Identify which cell holds the provided text, then report its [X, Y] central coordinate. 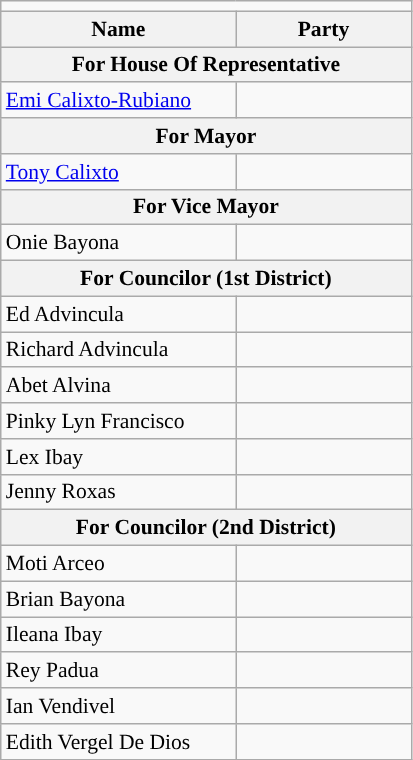
Pinky Lyn Francisco [118, 421]
Edith Vergel De Dios [118, 742]
Party [324, 29]
For House Of Representative [206, 65]
Moti Arceo [118, 564]
Abet Alvina [118, 386]
For Vice Mayor [206, 207]
Brian Bayona [118, 599]
For Councilor (2nd District) [206, 528]
Lex Ibay [118, 457]
Jenny Roxas [118, 492]
Emi Calixto-Rubiano [118, 101]
Richard Advincula [118, 350]
Rey Padua [118, 671]
For Mayor [206, 136]
Ileana Ibay [118, 635]
Tony Calixto [118, 172]
Ian Vendivel [118, 706]
Onie Bayona [118, 243]
Ed Advincula [118, 314]
Name [118, 29]
For Councilor (1st District) [206, 279]
